Find where the given text appears and provide that cell's center as [x, y] coordinate. 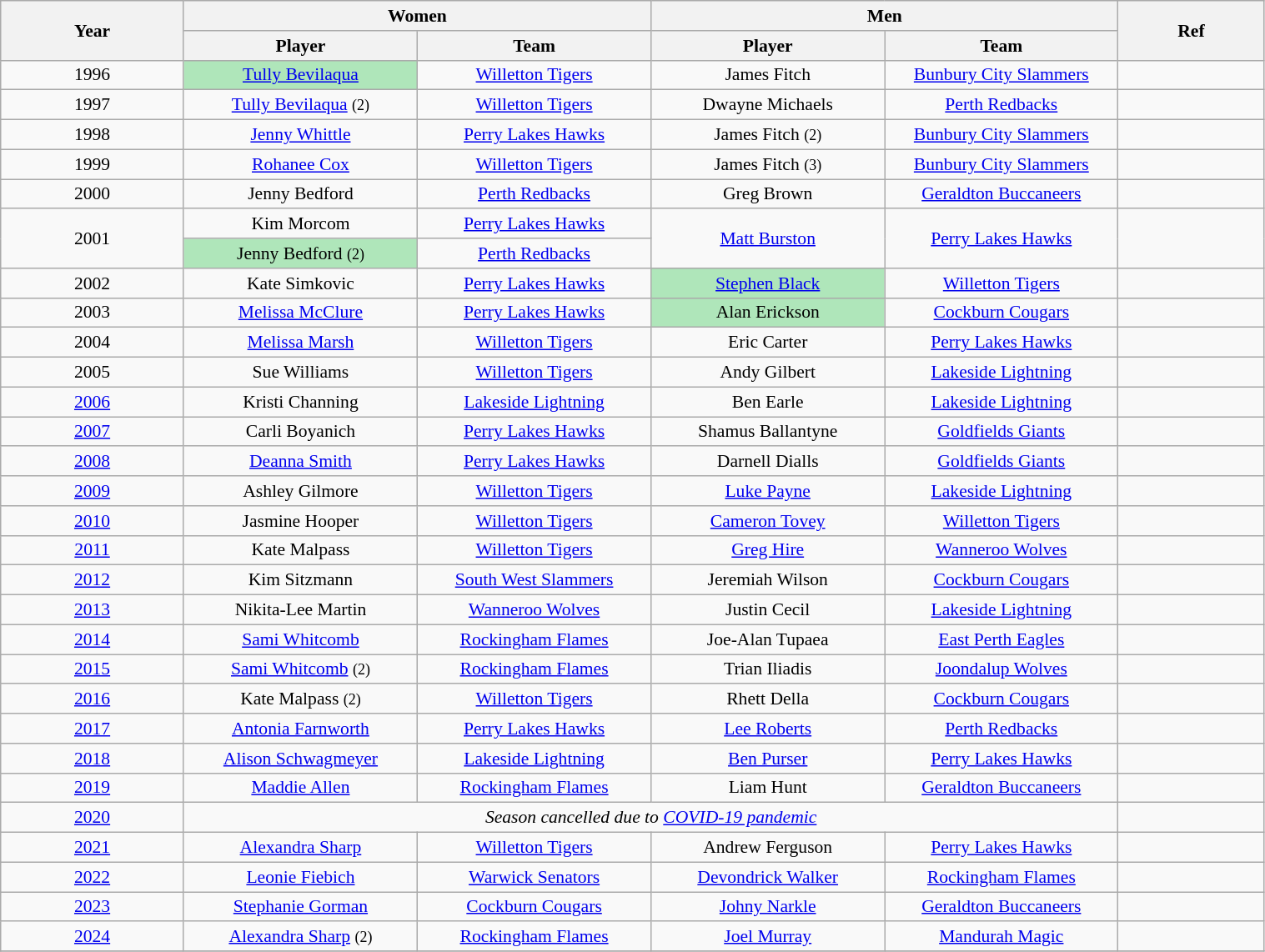
2008 [93, 462]
Ben Purser [768, 759]
2023 [93, 907]
Greg Brown [768, 194]
Kate Malpass [300, 550]
1998 [93, 135]
Melissa Marsh [300, 343]
2017 [93, 729]
Joe-Alan Tupaea [768, 639]
2020 [93, 818]
Alexandra Sharp [300, 848]
Deanna Smith [300, 462]
2011 [93, 550]
Antonia Farnworth [300, 729]
Mandurah Magic [1001, 937]
Justin Cecil [768, 610]
Sami Whitcomb [300, 639]
Stephen Black [768, 283]
Carli Boyanich [300, 432]
Kate Malpass (2) [300, 699]
2007 [93, 432]
Kim Sitzmann [300, 580]
2022 [93, 877]
Joondalup Wolves [1001, 669]
2024 [93, 937]
Jeremiah Wilson [768, 580]
Dwayne Michaels [768, 105]
Rohanee Cox [300, 164]
Alexandra Sharp (2) [300, 937]
Stephanie Gorman [300, 907]
Sami Whitcomb (2) [300, 669]
Matt Burston [768, 238]
Andy Gilbert [768, 373]
1997 [93, 105]
2009 [93, 491]
Shamus Ballantyne [768, 432]
2002 [93, 283]
Lee Roberts [768, 729]
2018 [93, 759]
2012 [93, 580]
Year [93, 30]
2006 [93, 402]
Sue Williams [300, 373]
Kristi Channing [300, 402]
Cameron Tovey [768, 521]
1999 [93, 164]
Maddie Allen [300, 788]
South West Slammers [535, 580]
2004 [93, 343]
2015 [93, 669]
Kim Morcom [300, 224]
James Fitch [768, 75]
1996 [93, 75]
Trian Iliadis [768, 669]
2019 [93, 788]
Greg Hire [768, 550]
2016 [93, 699]
Leonie Fiebich [300, 877]
Men [885, 16]
2010 [93, 521]
Jenny Bedford (2) [300, 253]
2013 [93, 610]
Luke Payne [768, 491]
Ashley Gilmore [300, 491]
Ref [1191, 30]
Eric Carter [768, 343]
2021 [93, 848]
2005 [93, 373]
James Fitch (2) [768, 135]
Alan Erickson [768, 313]
2003 [93, 313]
Rhett Della [768, 699]
Tully Bevilaqua (2) [300, 105]
Alison Schwagmeyer [300, 759]
Jenny Bedford [300, 194]
Darnell Dialls [768, 462]
Jenny Whittle [300, 135]
Liam Hunt [768, 788]
Kate Simkovic [300, 283]
Joel Murray [768, 937]
Andrew Ferguson [768, 848]
Women [417, 16]
2014 [93, 639]
James Fitch (3) [768, 164]
East Perth Eagles [1001, 639]
Melissa McClure [300, 313]
2000 [93, 194]
Season cancelled due to COVID-19 pandemic [650, 818]
Nikita-Lee Martin [300, 610]
Warwick Senators [535, 877]
Ben Earle [768, 402]
2001 [93, 238]
Devondrick Walker [768, 877]
Tully Bevilaqua [300, 75]
Jasmine Hooper [300, 521]
Johny Narkle [768, 907]
